Extract the (X, Y) coordinate from the center of the cell holding the provided text.  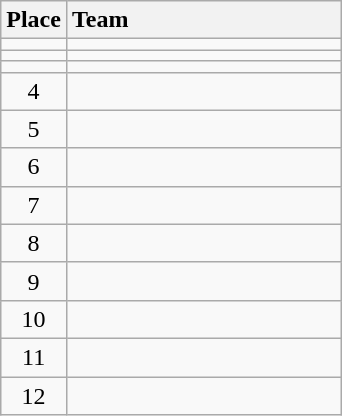
6 (34, 167)
5 (34, 129)
9 (34, 281)
12 (34, 395)
4 (34, 91)
11 (34, 357)
8 (34, 243)
10 (34, 319)
Place (34, 20)
7 (34, 205)
Team (204, 20)
